Return the [X, Y] coordinate for the center point of the cell that contains the specified text.  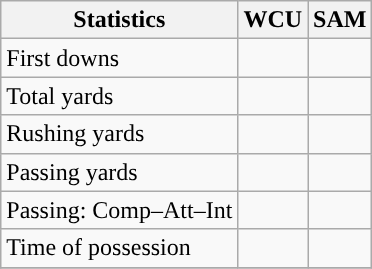
Rushing yards [120, 134]
WCU [273, 20]
First downs [120, 58]
Passing yards [120, 172]
Time of possession [120, 248]
Statistics [120, 20]
Total yards [120, 96]
SAM [340, 20]
Passing: Comp–Att–Int [120, 210]
